Detect which cell encompasses the target text, then output its [x, y] center coordinate. 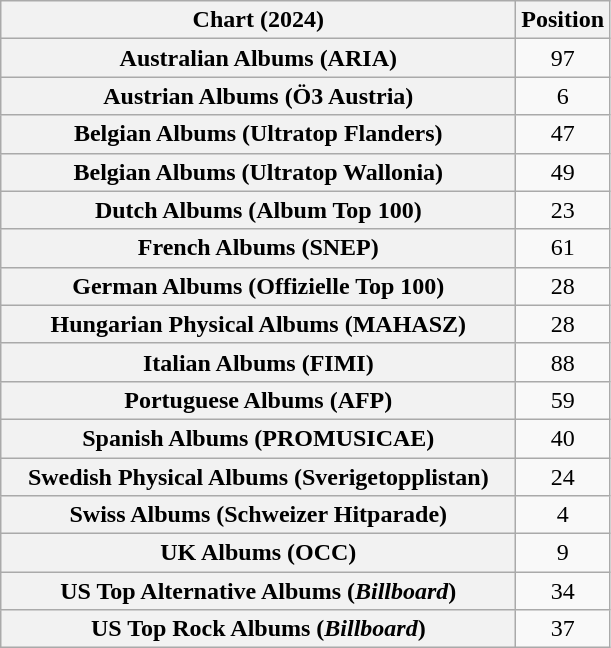
49 [563, 172]
6 [563, 96]
Austrian Albums (Ö3 Austria) [258, 96]
Belgian Albums (Ultratop Wallonia) [258, 172]
Belgian Albums (Ultratop Flanders) [258, 134]
37 [563, 629]
61 [563, 248]
59 [563, 400]
Spanish Albums (PROMUSICAE) [258, 438]
Italian Albums (FIMI) [258, 362]
Australian Albums (ARIA) [258, 58]
Swiss Albums (Schweizer Hitparade) [258, 515]
Swedish Physical Albums (Sverigetopplistan) [258, 477]
9 [563, 553]
47 [563, 134]
34 [563, 591]
97 [563, 58]
French Albums (SNEP) [258, 248]
Position [563, 20]
US Top Rock Albums (Billboard) [258, 629]
Portuguese Albums (AFP) [258, 400]
88 [563, 362]
23 [563, 210]
40 [563, 438]
4 [563, 515]
Dutch Albums (Album Top 100) [258, 210]
Chart (2024) [258, 20]
US Top Alternative Albums (Billboard) [258, 591]
German Albums (Offizielle Top 100) [258, 286]
24 [563, 477]
UK Albums (OCC) [258, 553]
Hungarian Physical Albums (MAHASZ) [258, 324]
